For the text-containing cell, return its midpoint in (X, Y) coordinate format. 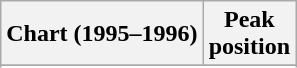
Chart (1995–1996) (102, 34)
Peakposition (249, 34)
